Capture the cell that displays the provided text and extract its (x, y) central coordinate. 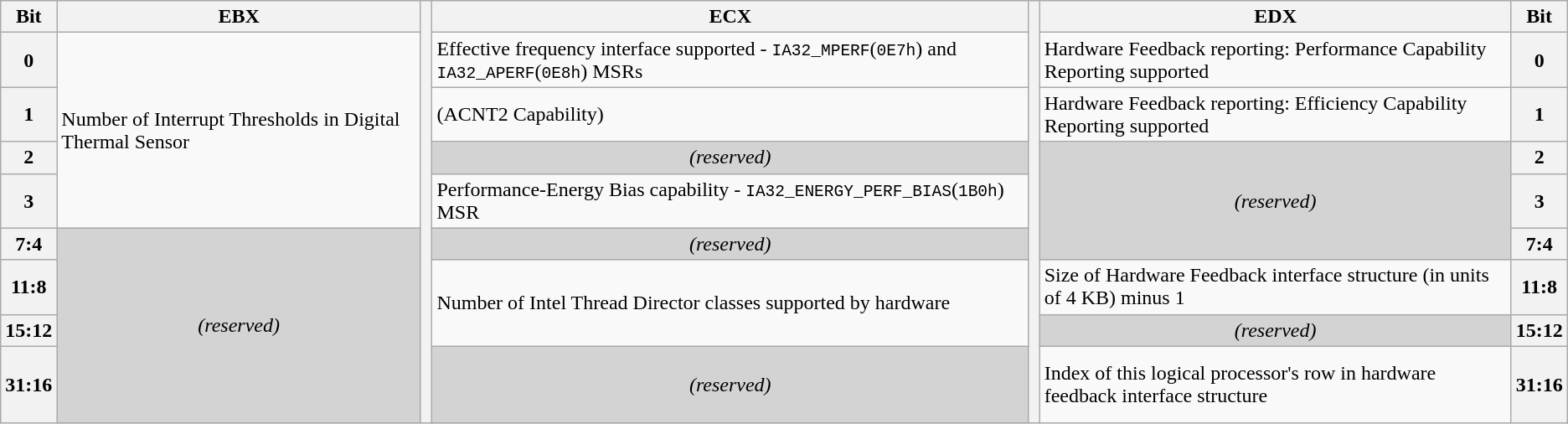
ECX (730, 17)
(ACNT2 Capability) (730, 114)
Hardware Feedback reporting: Performance Capability Reporting supported (1275, 60)
EDX (1275, 17)
EBX (240, 17)
Size of Hardware Feedback interface structure (in units of 4 KB) minus 1 (1275, 287)
Effective frequency interface supported - IA32_MPERF(0E7h) and IA32_APERF(0E8h) MSRs (730, 60)
Performance-Energy Bias capability - IA32_ENERGY_PERF_BIAS(1B0h) MSR (730, 201)
Number of Interrupt Thresholds in Digital Thermal Sensor (240, 131)
Index of this logical processor's row in hardware feedback interface structure (1275, 385)
Number of Intel Thread Director classes supported by hardware (730, 303)
Hardware Feedback reporting: Efficiency Capability Reporting supported (1275, 114)
